Locate the cell with the specified text and output its (X, Y) center coordinate. 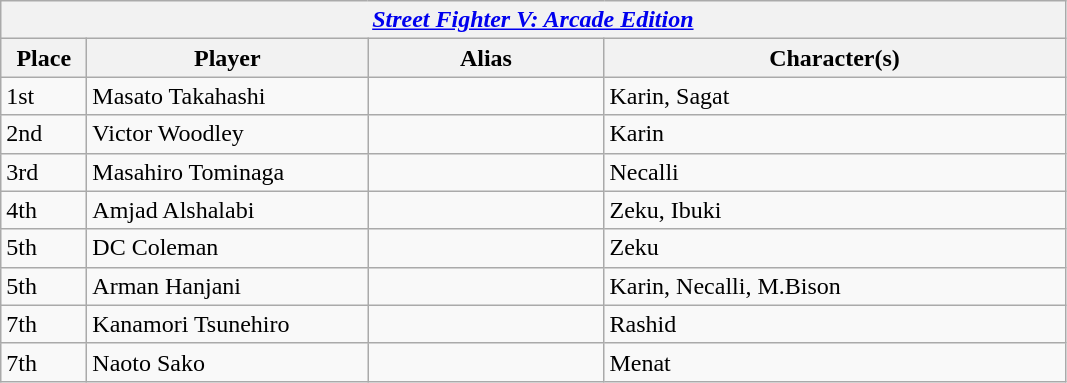
Place (44, 58)
Masato Takahashi (228, 96)
Karin (834, 134)
4th (44, 210)
Rashid (834, 324)
DC Coleman (228, 248)
Zeku, Ibuki (834, 210)
Naoto Sako (228, 362)
3rd (44, 172)
Player (228, 58)
Menat (834, 362)
Necalli (834, 172)
Amjad Alshalabi (228, 210)
1st (44, 96)
Kanamori Tsunehiro (228, 324)
2nd (44, 134)
Karin, Necalli, M.Bison (834, 286)
Masahiro Tominaga (228, 172)
Zeku (834, 248)
Victor Woodley (228, 134)
Street Fighter V: Arcade Edition (533, 20)
Arman Hanjani (228, 286)
Karin, Sagat (834, 96)
Character(s) (834, 58)
Alias (486, 58)
